Provide the [X, Y] coordinate of the cell's center where the given text is located.  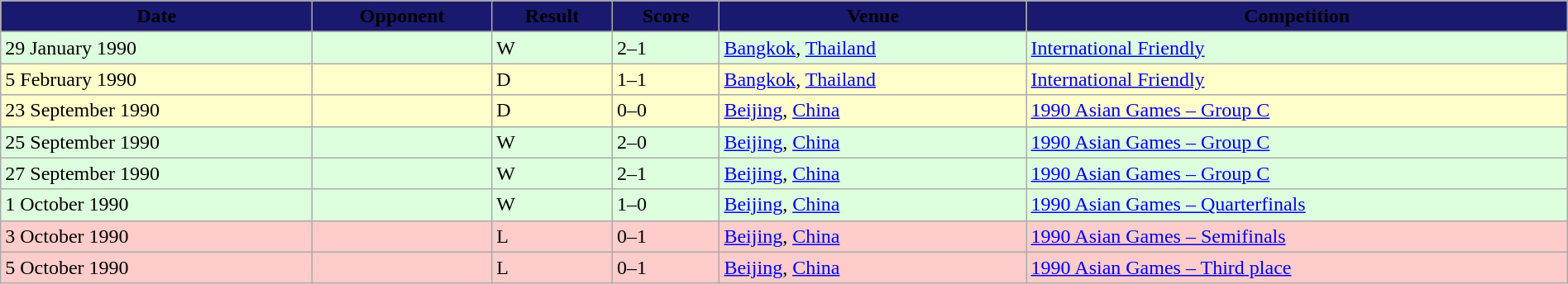
Competition [1297, 17]
1990 Asian Games – Third place [1297, 267]
Score [666, 17]
1–1 [666, 79]
29 January 1990 [157, 48]
1990 Asian Games – Semifinals [1297, 236]
5 February 1990 [157, 79]
Result [552, 17]
1–0 [666, 205]
23 September 1990 [157, 111]
3 October 1990 [157, 236]
1 October 1990 [157, 205]
27 September 1990 [157, 173]
Opponent [402, 17]
2–0 [666, 142]
25 September 1990 [157, 142]
Venue [873, 17]
0–0 [666, 111]
1990 Asian Games – Quarterfinals [1297, 205]
5 October 1990 [157, 267]
Date [157, 17]
